From the cell containing the given text, extract its center point as (x, y) coordinate. 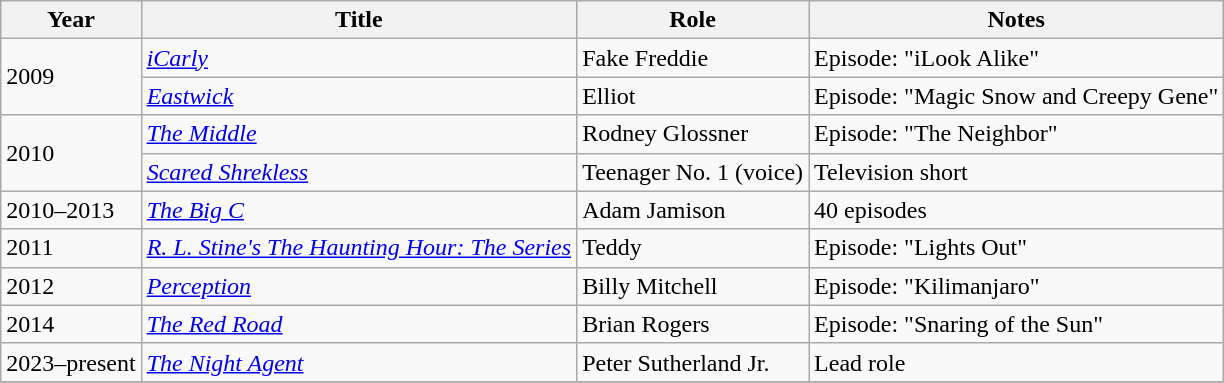
2009 (71, 77)
2011 (71, 248)
The Night Agent (359, 362)
2023–present (71, 362)
Teenager No. 1 (voice) (693, 172)
The Red Road (359, 324)
Episode: "The Neighbor" (1016, 134)
The Big C (359, 210)
Episode: "Magic Snow and Creepy Gene" (1016, 96)
Episode: "Lights Out" (1016, 248)
Eastwick (359, 96)
Role (693, 20)
Episode: "Kilimanjaro" (1016, 286)
Perception (359, 286)
Elliot (693, 96)
2010–2013 (71, 210)
Notes (1016, 20)
R. L. Stine's The Haunting Hour: The Series (359, 248)
iCarly (359, 58)
2012 (71, 286)
40 episodes (1016, 210)
The Middle (359, 134)
Peter Sutherland Jr. (693, 362)
Title (359, 20)
Episode: "iLook Alike" (1016, 58)
Billy Mitchell (693, 286)
Rodney Glossner (693, 134)
Television short (1016, 172)
Episode: "Snaring of the Sun" (1016, 324)
2014 (71, 324)
Brian Rogers (693, 324)
Year (71, 20)
Lead role (1016, 362)
Fake Freddie (693, 58)
Teddy (693, 248)
2010 (71, 153)
Adam Jamison (693, 210)
Scared Shrekless (359, 172)
